Return (x, y) of the center of cell containing provided text 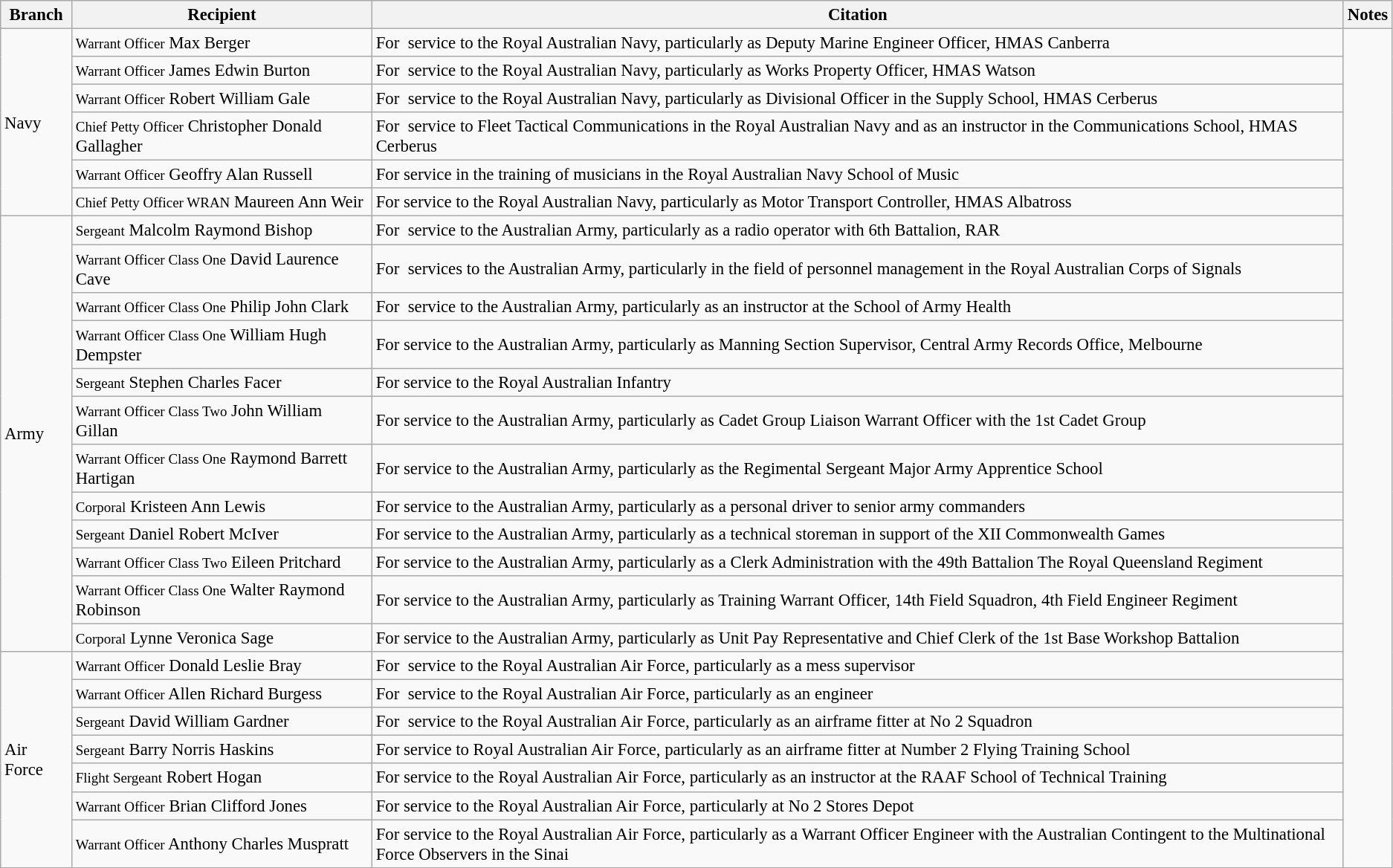
For service to the Australian Army, particularly as a radio operator with 6th Battalion, RAR (858, 230)
Warrant Officer Class One Philip John Clark (222, 306)
Sergeant Barry Norris Haskins (222, 750)
Warrant Officer Class One Raymond Barrett Hartigan (222, 468)
Warrant Officer Robert William Gale (222, 99)
For service to the Royal Australian Navy, particularly as Works Property Officer, HMAS Watson (858, 71)
Chief Petty Officer WRAN Maureen Ann Weir (222, 203)
For service to the Royal Australian Air Force, particularly as an engineer (858, 694)
Warrant Officer Class Two John William Gillan (222, 421)
For services to the Australian Army, particularly in the field of personnel management in the Royal Australian Corps of Signals (858, 269)
Corporal Kristeen Ann Lewis (222, 506)
Sergeant Daniel Robert McIver (222, 534)
For service to the Australian Army, particularly as Training Warrant Officer, 14th Field Squadron, 4th Field Engineer Regiment (858, 600)
For service to the Royal Australian Navy, particularly as Divisional Officer in the Supply School, HMAS Cerberus (858, 99)
Sergeant Stephen Charles Facer (222, 382)
Warrant Officer Max Berger (222, 43)
Navy (36, 123)
Recipient (222, 15)
Corporal Lynne Veronica Sage (222, 638)
For service to the Royal Australian Infantry (858, 382)
For service to the Australian Army, particularly as a personal driver to senior army commanders (858, 506)
Flight Sergeant Robert Hogan (222, 778)
For service to the Australian Army, particularly as an instructor at the School of Army Health (858, 306)
Warrant Officer Brian Clifford Jones (222, 806)
Air Force (36, 759)
Army (36, 434)
Warrant Officer Class Two Eileen Pritchard (222, 562)
For service to the Royal Australian Air Force, particularly as an airframe fitter at No 2 Squadron (858, 722)
Notes (1368, 15)
For service to Fleet Tactical Communications in the Royal Australian Navy and as an instructor in the Communications School, HMAS Cerberus (858, 137)
Warrant Officer Class One William Hugh Dempster (222, 345)
Warrant Officer Donald Leslie Bray (222, 666)
For service to Royal Australian Air Force, particularly as an airframe fitter at Number 2 Flying Training School (858, 750)
For service to the Royal Australian Air Force, particularly as an instructor at the RAAF School of Technical Training (858, 778)
For service to the Australian Army, particularly as Unit Pay Representative and Chief Clerk of the 1st Base Workshop Battalion (858, 638)
Warrant Officer Geoffry Alan Russell (222, 175)
Warrant Officer James Edwin Burton (222, 71)
For service to the Australian Army, particularly as a technical storeman in support of the XII Commonwealth Games (858, 534)
Warrant Officer Allen Richard Burgess (222, 694)
For service to the Royal Australian Navy, particularly as Motor Transport Controller, HMAS Albatross (858, 203)
Branch (36, 15)
For service to the Royal Australian Air Force, particularly at No 2 Stores Depot (858, 806)
Warrant Officer Class One Walter Raymond Robinson (222, 600)
Citation (858, 15)
Sergeant David William Gardner (222, 722)
Sergeant Malcolm Raymond Bishop (222, 230)
For service to the Australian Army, particularly as Cadet Group Liaison Warrant Officer with the 1st Cadet Group (858, 421)
For service to the Australian Army, particularly as the Regimental Sergeant Major Army Apprentice School (858, 468)
For service in the training of musicians in the Royal Australian Navy School of Music (858, 175)
For service to the Royal Australian Navy, particularly as Deputy Marine Engineer Officer, HMAS Canberra (858, 43)
For service to the Australian Army, particularly as Manning Section Supervisor, Central Army Records Office, Melbourne (858, 345)
For service to the Australian Army, particularly as a Clerk Administration with the 49th Battalion The Royal Queensland Regiment (858, 562)
Warrant Officer Class One David Laurence Cave (222, 269)
Warrant Officer Anthony Charles Muspratt (222, 844)
Chief Petty Officer Christopher Donald Gallagher (222, 137)
For service to the Royal Australian Air Force, particularly as a mess supervisor (858, 666)
